Return the (x, y) coordinate for the center point of the cell that contains the specified text.  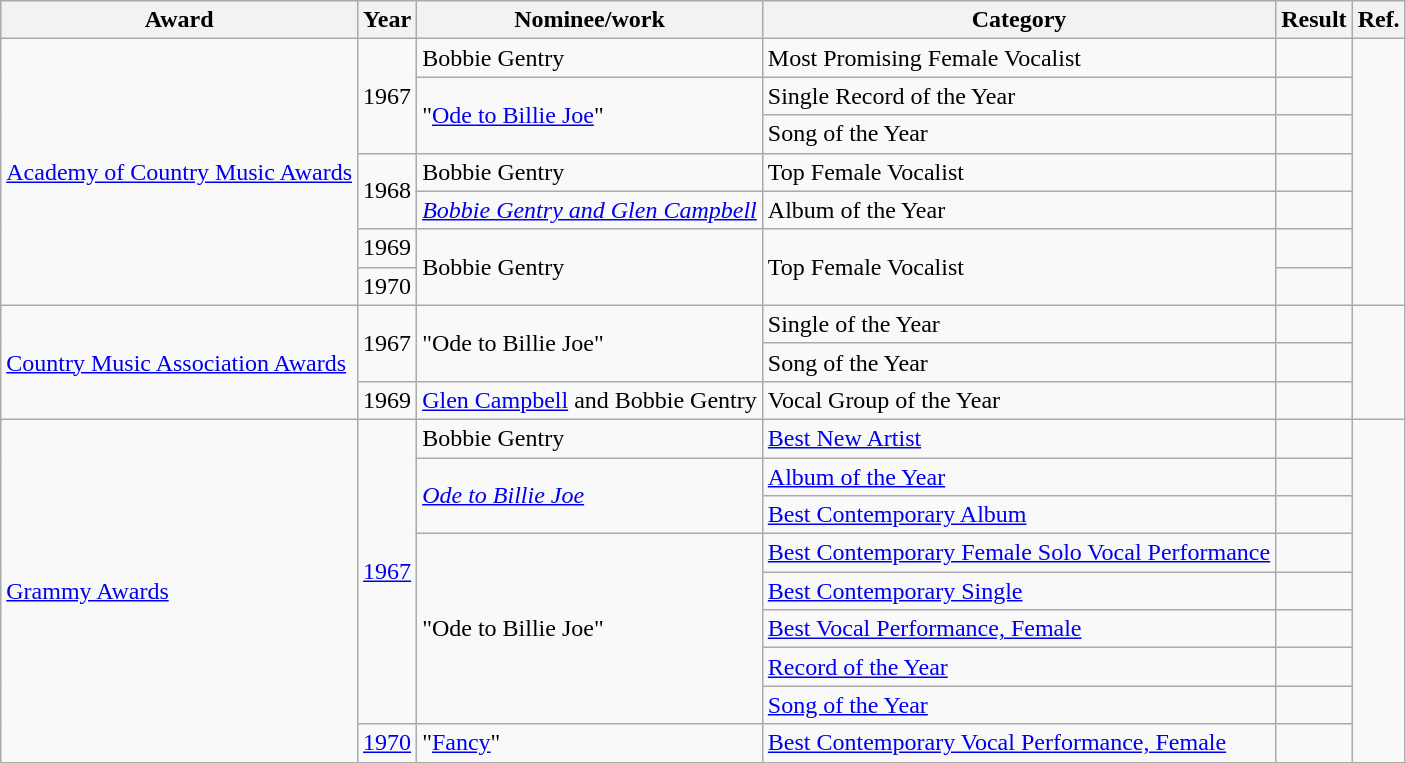
Single of the Year (1018, 324)
Best Contemporary Female Solo Vocal Performance (1018, 553)
Best Vocal Performance, Female (1018, 629)
Single Record of the Year (1018, 96)
"Fancy" (590, 743)
Ode to Billie Joe (590, 496)
1968 (388, 191)
Vocal Group of the Year (1018, 400)
Glen Campbell and Bobbie Gentry (590, 400)
Result (1314, 20)
Academy of Country Music Awards (180, 172)
Category (1018, 20)
Nominee/work (590, 20)
Country Music Association Awards (180, 362)
Grammy Awards (180, 590)
Best Contemporary Vocal Performance, Female (1018, 743)
Year (388, 20)
Ref. (1378, 20)
Award (180, 20)
Best New Artist (1018, 438)
Bobbie Gentry and Glen Campbell (590, 210)
Record of the Year (1018, 667)
Best Contemporary Single (1018, 591)
Most Promising Female Vocalist (1018, 58)
Best Contemporary Album (1018, 515)
